Search for the cell housing the specified text and yield its [x, y] center coordinate. 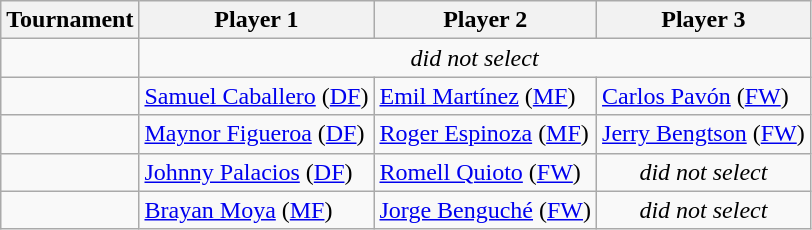
Jorge Benguché (FW) [486, 210]
Roger Espinoza (MF) [486, 134]
Jerry Bengtson (FW) [704, 134]
Player 2 [486, 20]
Player 3 [704, 20]
Johnny Palacios (DF) [256, 172]
Emil Martínez (MF) [486, 96]
Maynor Figueroa (DF) [256, 134]
Samuel Caballero (DF) [256, 96]
Tournament [70, 20]
Romell Quioto (FW) [486, 172]
Brayan Moya (MF) [256, 210]
Carlos Pavón (FW) [704, 96]
Player 1 [256, 20]
